Return [X, Y] of the center of cell containing provided text 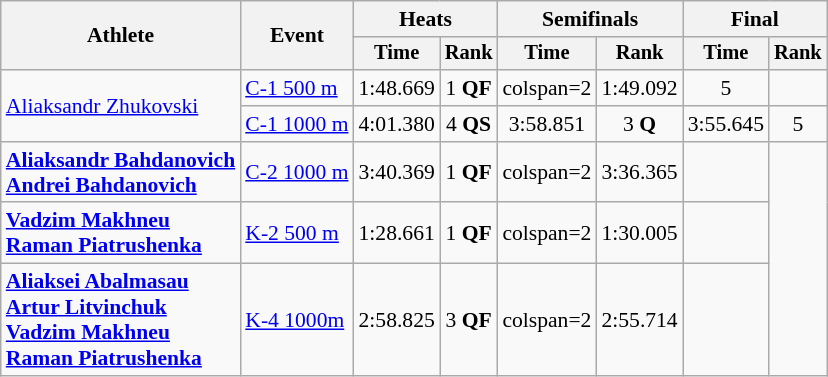
3:36.365 [639, 172]
3 Q [639, 124]
C-1 500 m [296, 88]
K-4 1000m [296, 320]
Event [296, 36]
2:55.714 [639, 320]
3 QF [469, 320]
Aliaksandr BahdanovichAndrei Bahdanovich [120, 172]
K-2 500 m [296, 234]
Vadzim Makhneu Raman Piatrushenka [120, 234]
Aliaksandr Zhukovski [120, 106]
4 QS [469, 124]
Semifinals [590, 19]
1:49.092 [639, 88]
3:55.645 [726, 124]
2:58.825 [397, 320]
Aliaksei AbalmasauArtur LitvinchukVadzim MakhneuRaman Piatrushenka [120, 320]
Final [755, 19]
1:48.669 [397, 88]
4:01.380 [397, 124]
Athlete [120, 36]
3:40.369 [397, 172]
1:30.005 [639, 234]
1:28.661 [397, 234]
Heats [426, 19]
C-1 1000 m [296, 124]
C-2 1000 m [296, 172]
3:58.851 [546, 124]
